Detect which cell encompasses the target text, then output its (X, Y) center coordinate. 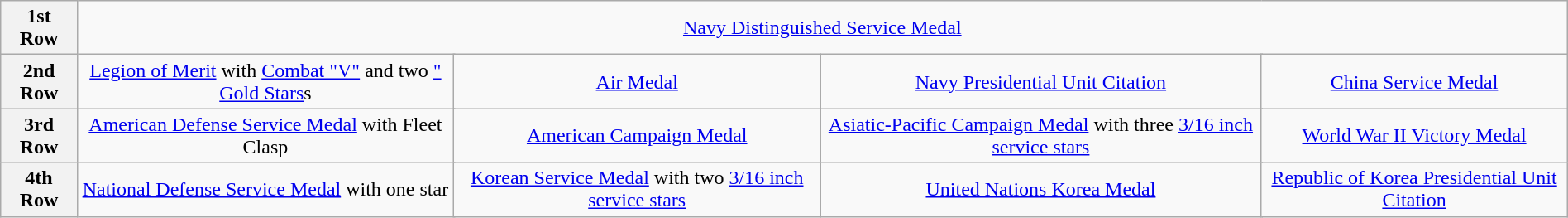
United Nations Korea Medal (1040, 189)
World War II Victory Medal (1414, 136)
National Defense Service Medal with one star (265, 189)
Navy Presidential Unit Citation (1040, 81)
Legion of Merit with Combat "V" and two " Gold Starss (265, 81)
American Campaign Medal (637, 136)
Asiatic-Pacific Campaign Medal with three 3/16 inch service stars (1040, 136)
Navy Distinguished Service Medal (822, 28)
China Service Medal (1414, 81)
Air Medal (637, 81)
1st Row (40, 28)
3rd Row (40, 136)
4th Row (40, 189)
Korean Service Medal with two 3/16 inch service stars (637, 189)
2nd Row (40, 81)
Republic of Korea Presidential Unit Citation (1414, 189)
American Defense Service Medal with Fleet Clasp (265, 136)
